Extract the (x, y) coordinate from the center of the cell holding the provided text.  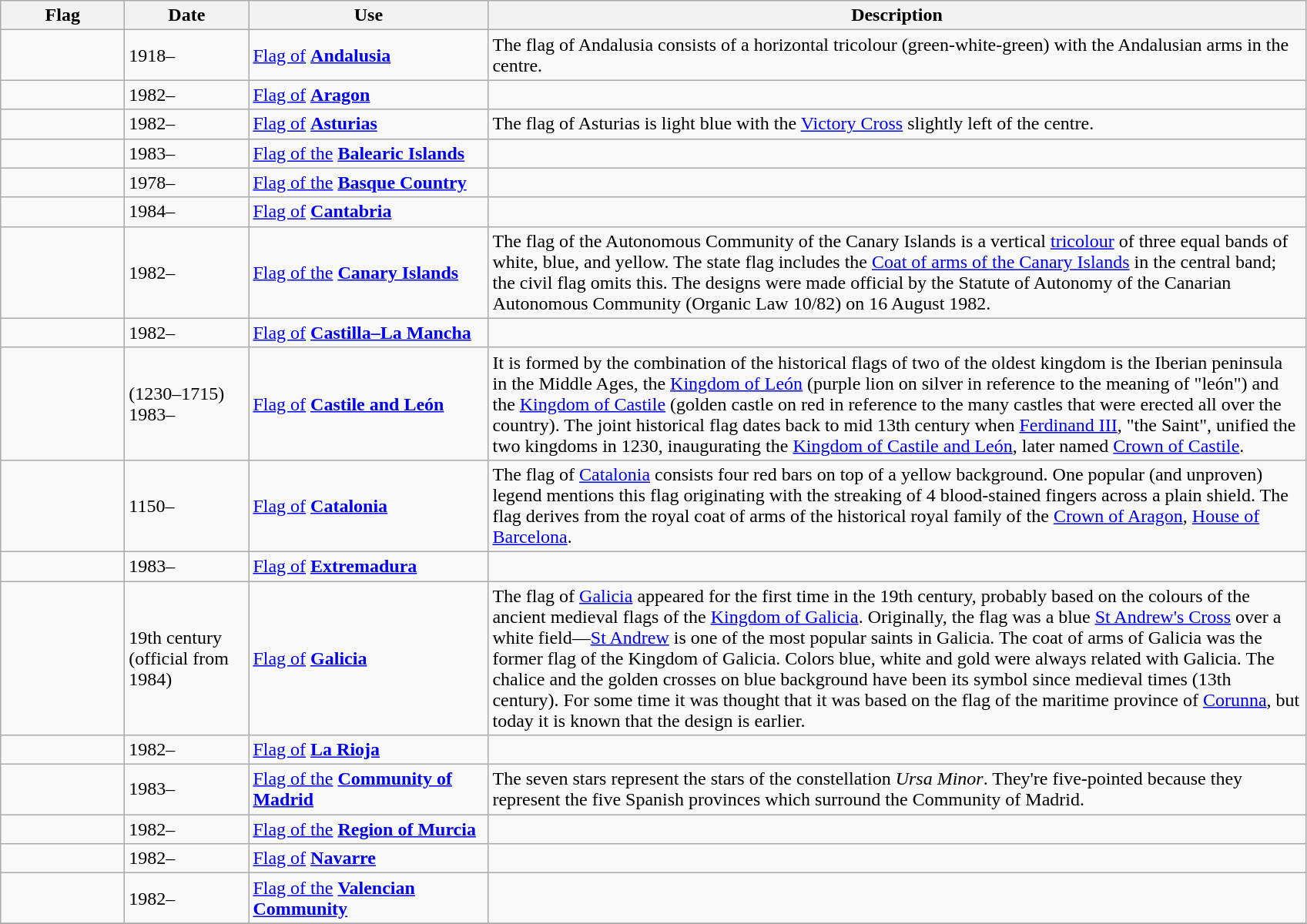
Flag of Catalonia (368, 505)
1978– (186, 182)
Flag of the Region of Murcia (368, 829)
Flag of the Basque Country (368, 182)
Flag of the Valencian Community (368, 898)
19th century (official from 1984) (186, 658)
Description (896, 15)
Flag of La Rioja (368, 750)
1150– (186, 505)
(1230–1715)1983– (186, 403)
Flag of Aragon (368, 95)
Date (186, 15)
The flag of Asturias is light blue with the Victory Cross slightly left of the centre. (896, 124)
Flag of Extremadura (368, 566)
Flag of Navarre (368, 859)
Use (368, 15)
1918– (186, 55)
Flag of the Community of Madrid (368, 790)
Flag of Castilla–La Mancha (368, 333)
Flag of Andalusia (368, 55)
Flag (63, 15)
Flag of Castile and León (368, 403)
Flag of Galicia (368, 658)
The flag of Andalusia consists of a horizontal tricolour (green-white-green) with the Andalusian arms in the centre. (896, 55)
1984– (186, 212)
Flag of the Balearic Islands (368, 153)
Flag of Asturias (368, 124)
Flag of the Canary Islands (368, 273)
Flag of Cantabria (368, 212)
